Provide the (x, y) coordinate of the cell's center where the given text is located.  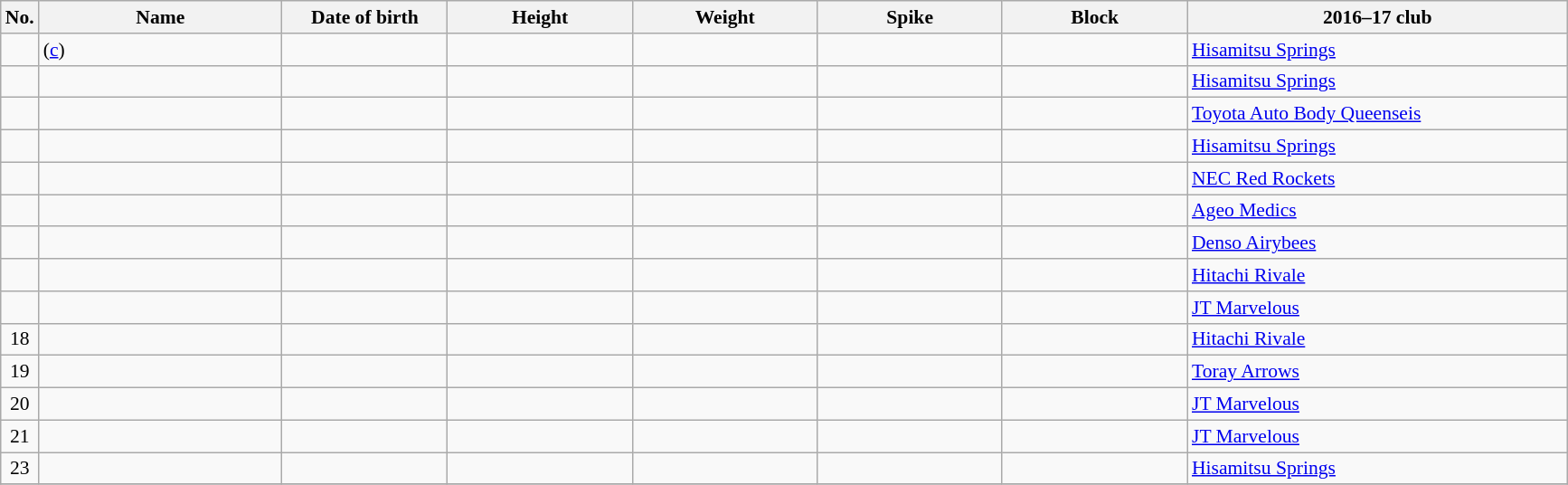
20 (20, 404)
2016–17 club (1378, 17)
No. (20, 17)
Date of birth (365, 17)
(c) (161, 50)
18 (20, 339)
Name (161, 17)
Toray Arrows (1378, 372)
NEC Red Rockets (1378, 178)
Ageo Medics (1378, 211)
21 (20, 436)
Weight (725, 17)
Spike (910, 17)
19 (20, 372)
Denso Airybees (1378, 243)
Block (1094, 17)
23 (20, 469)
Height (541, 17)
Toyota Auto Body Queenseis (1378, 114)
